Detect which cell encompasses the target text, then output its [X, Y] center coordinate. 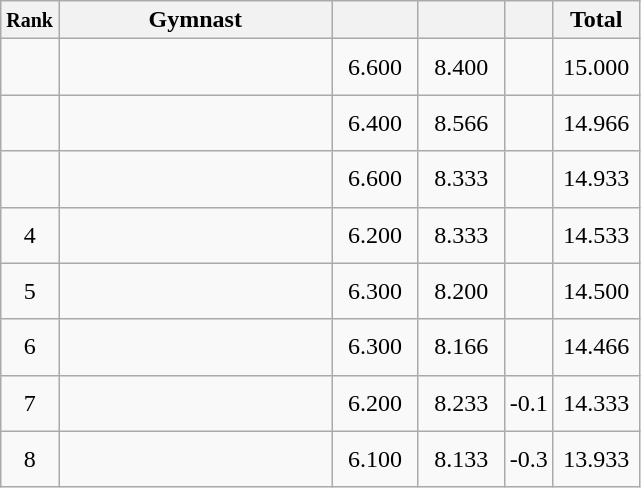
Total [596, 20]
13.933 [596, 459]
8.166 [461, 347]
14.466 [596, 347]
15.000 [596, 67]
14.933 [596, 179]
14.500 [596, 291]
5 [30, 291]
8.566 [461, 123]
Gymnast [195, 20]
8.200 [461, 291]
Rank [30, 20]
6 [30, 347]
-0.3 [528, 459]
4 [30, 235]
14.533 [596, 235]
14.333 [596, 403]
8.233 [461, 403]
6.100 [375, 459]
6.400 [375, 123]
14.966 [596, 123]
8 [30, 459]
-0.1 [528, 403]
8.133 [461, 459]
8.400 [461, 67]
7 [30, 403]
